Scan for the cell matching the given text and deliver its [X, Y] coordinate at center. 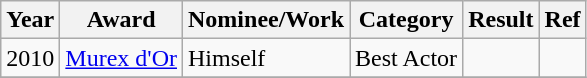
2010 [30, 58]
Result [501, 20]
Murex d'Or [122, 58]
Award [122, 20]
Ref [562, 20]
Category [406, 20]
Year [30, 20]
Nominee/Work [266, 20]
Best Actor [406, 58]
Himself [266, 58]
